Extract the [X, Y] coordinate from the center of the cell holding the provided text.  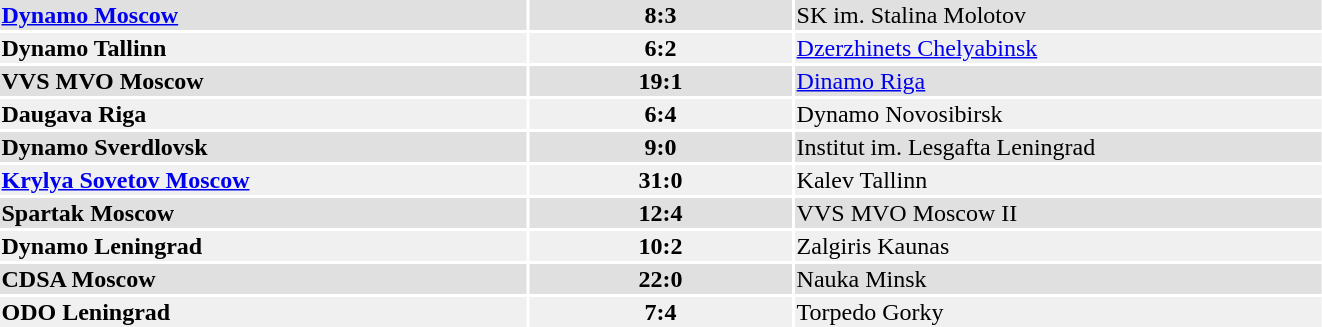
Dynamo Tallinn [263, 48]
SK im. Stalina Molotov [1058, 15]
6:2 [660, 48]
Dynamo Sverdlovsk [263, 147]
Dynamo Leningrad [263, 246]
Spartak Moscow [263, 213]
22:0 [660, 279]
Dinamo Riga [1058, 81]
7:4 [660, 312]
Kalev Tallinn [1058, 180]
Dzerzhinets Chelyabinsk [1058, 48]
VVS MVO Moscow II [1058, 213]
Zalgiris Kaunas [1058, 246]
CDSA Moscow [263, 279]
19:1 [660, 81]
Institut im. Lesgafta Leningrad [1058, 147]
6:4 [660, 114]
Dynamo Novosibirsk [1058, 114]
ODO Leningrad [263, 312]
Daugava Riga [263, 114]
31:0 [660, 180]
8:3 [660, 15]
Krylya Sovetov Moscow [263, 180]
Nauka Minsk [1058, 279]
Dynamo Moscow [263, 15]
10:2 [660, 246]
9:0 [660, 147]
Torpedo Gorky [1058, 312]
12:4 [660, 213]
VVS MVO Moscow [263, 81]
